Return the (x, y) coordinate for the center point of the cell that contains the specified text.  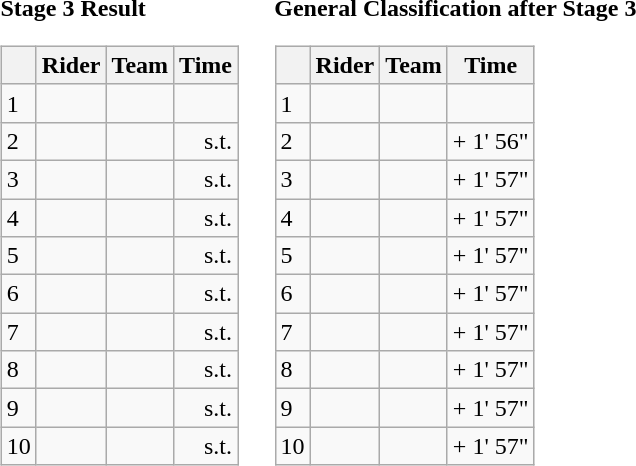
+ 1' 56" (490, 141)
